Return the [x, y] coordinate for the center point of the cell that contains the specified text.  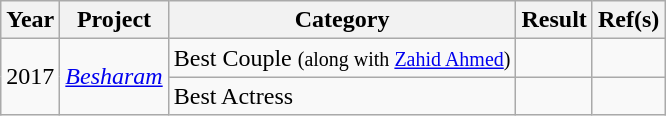
Ref(s) [628, 20]
Year [30, 20]
Best Couple (along with Zahid Ahmed) [342, 58]
2017 [30, 77]
Result [554, 20]
Category [342, 20]
Best Actress [342, 96]
Besharam [114, 77]
Project [114, 20]
